Output the (X, Y) coordinate of the center of the cell containing the given text.  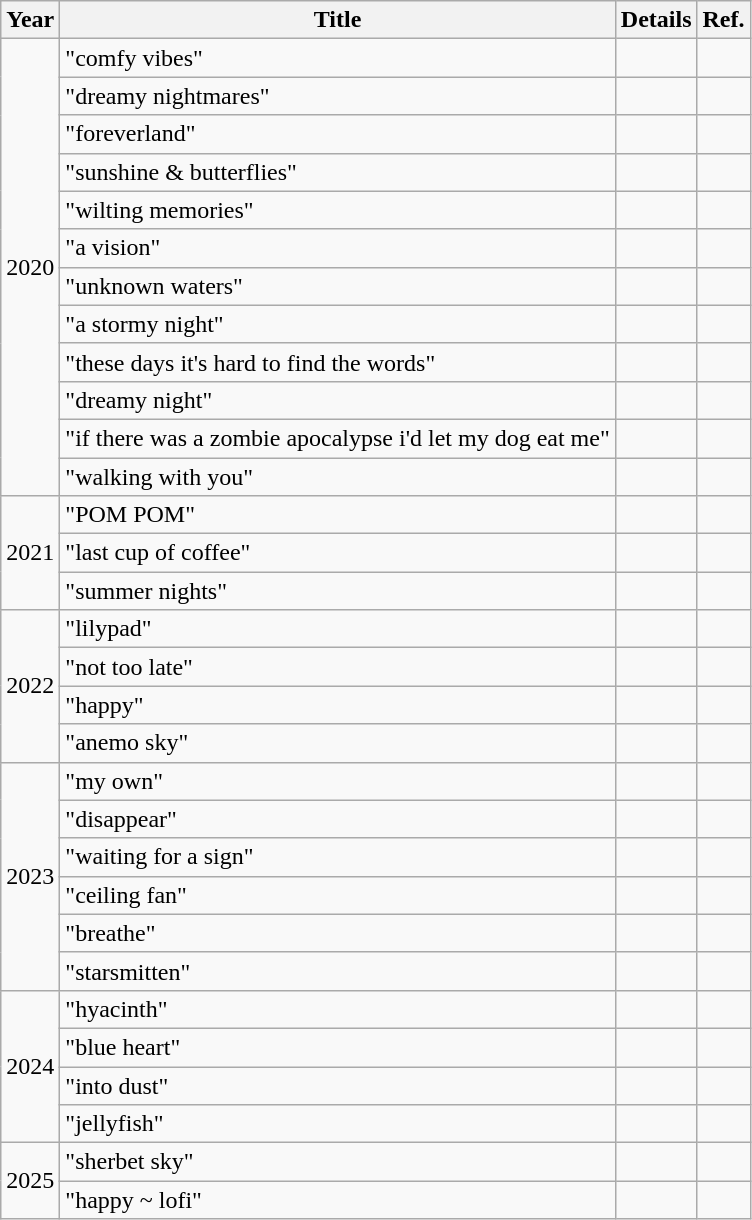
"my own" (338, 781)
"lilypad" (338, 629)
"comfy vibes" (338, 58)
Ref. (724, 20)
"unknown waters" (338, 286)
"ceiling fan" (338, 895)
"breathe" (338, 933)
"dreamy nightmares" (338, 96)
"these days it's hard to find the words" (338, 362)
"sunshine & butterflies" (338, 172)
"summer nights" (338, 591)
Title (338, 20)
"hyacinth" (338, 1009)
"blue heart" (338, 1047)
"into dust" (338, 1085)
2021 (30, 553)
2022 (30, 686)
"last cup of coffee" (338, 553)
"foreverland" (338, 134)
2020 (30, 268)
Details (656, 20)
"sherbet sky" (338, 1162)
"not too late" (338, 667)
"happy ~ lofi" (338, 1200)
"a stormy night" (338, 324)
"jellyfish" (338, 1124)
"if there was a zombie apocalypse i'd let my dog eat me" (338, 438)
"wilting memories" (338, 210)
"starsmitten" (338, 971)
"anemo sky" (338, 743)
2024 (30, 1066)
"walking with you" (338, 477)
2023 (30, 876)
"a vision" (338, 248)
"waiting for a sign" (338, 857)
"disappear" (338, 819)
2025 (30, 1181)
"happy" (338, 705)
"POM POM" (338, 515)
Year (30, 20)
"dreamy night" (338, 400)
